Detect which cell encompasses the target text, then output its (X, Y) center coordinate. 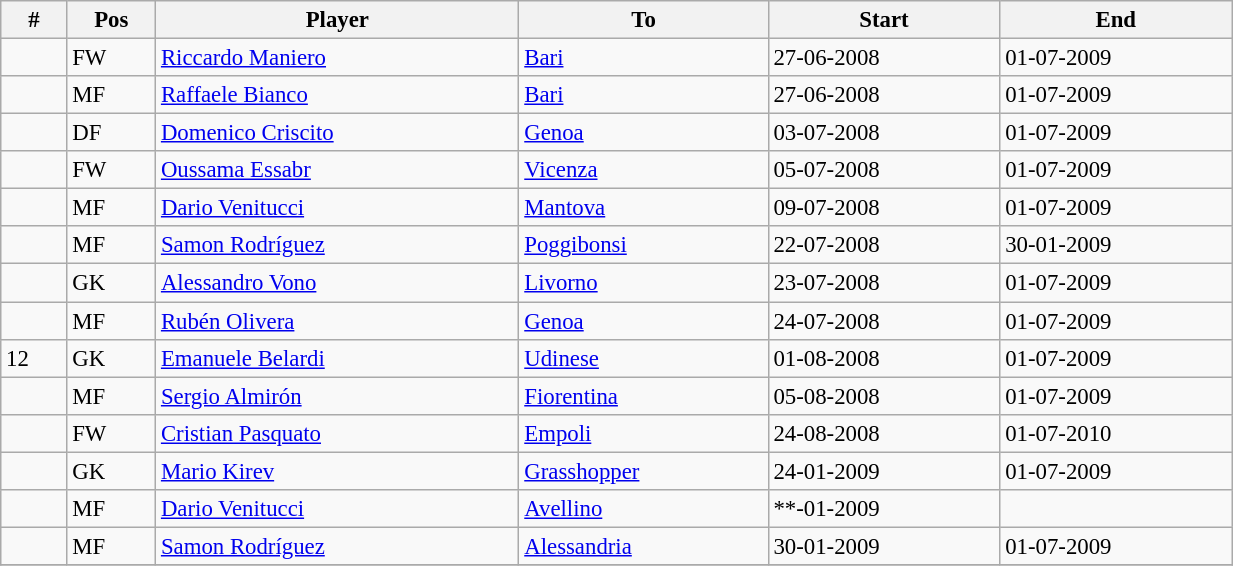
Poggibonsi (644, 245)
Udinese (644, 358)
Alessandro Vono (338, 283)
Avellino (644, 509)
24-01-2009 (884, 471)
12 (34, 358)
24-08-2008 (884, 433)
Sergio Almirón (338, 396)
Domenico Criscito (338, 133)
Rubén Olivera (338, 321)
Emanuele Belardi (338, 358)
# (34, 20)
Alessandria (644, 546)
03-07-2008 (884, 133)
01-08-2008 (884, 358)
22-07-2008 (884, 245)
01-07-2010 (1116, 433)
Raffaele Bianco (338, 95)
05-08-2008 (884, 396)
End (1116, 20)
09-07-2008 (884, 208)
Mario Kirev (338, 471)
Oussama Essabr (338, 170)
Player (338, 20)
Livorno (644, 283)
Empoli (644, 433)
Pos (112, 20)
DF (112, 133)
Fiorentina (644, 396)
23-07-2008 (884, 283)
To (644, 20)
Start (884, 20)
Grasshopper (644, 471)
24-07-2008 (884, 321)
05-07-2008 (884, 170)
**-01-2009 (884, 509)
Cristian Pasquato (338, 433)
Mantova (644, 208)
Riccardo Maniero (338, 58)
Vicenza (644, 170)
